Detect which cell encompasses the target text, then output its (X, Y) center coordinate. 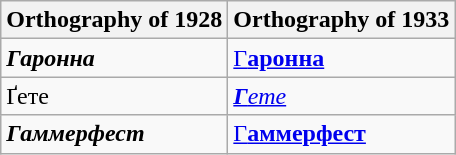
Orthography of 1933 (342, 20)
Orthography of 1928 (114, 20)
Ґете (114, 96)
Гете (342, 96)
